Search for the cell housing the specified text and yield its (X, Y) center coordinate. 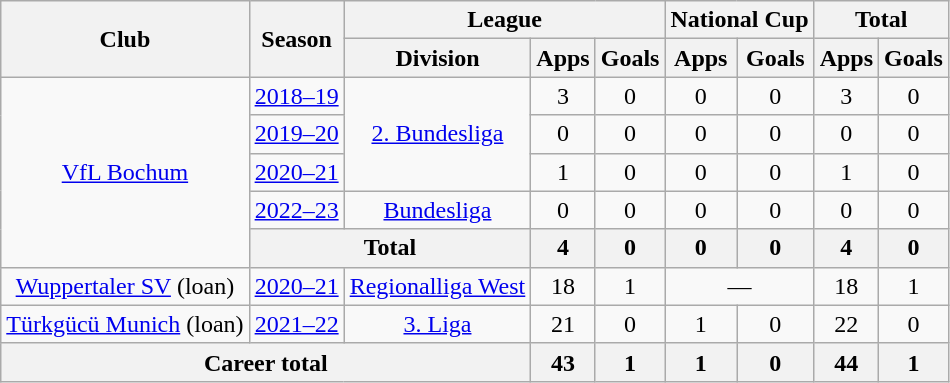
2018–19 (296, 96)
Regionalliga West (438, 286)
Season (296, 39)
VfL Bochum (125, 172)
2022–23 (296, 210)
— (740, 286)
League (504, 20)
43 (563, 362)
National Cup (740, 20)
Career total (266, 362)
Wuppertaler SV (loan) (125, 286)
Club (125, 39)
Division (438, 58)
Türkgücü Munich (loan) (125, 324)
Bundesliga (438, 210)
2021–22 (296, 324)
2019–20 (296, 134)
44 (846, 362)
21 (563, 324)
3. Liga (438, 324)
22 (846, 324)
2. Bundesliga (438, 134)
